Find where the given text appears and provide that cell's center as [x, y] coordinate. 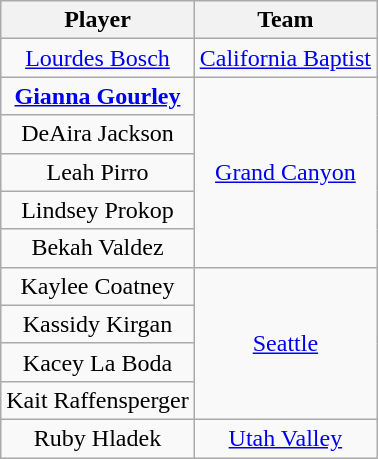
Ruby Hladek [98, 438]
California Baptist [285, 58]
Team [285, 20]
Seattle [285, 343]
Leah Pirro [98, 172]
Lindsey Prokop [98, 210]
Kassidy Kirgan [98, 324]
DeAira Jackson [98, 134]
Kait Raffensperger [98, 400]
Lourdes Bosch [98, 58]
Gianna Gourley [98, 96]
Grand Canyon [285, 172]
Utah Valley [285, 438]
Player [98, 20]
Kacey La Boda [98, 362]
Bekah Valdez [98, 248]
Kaylee Coatney [98, 286]
